Locate the cell with the specified text and output its (X, Y) center coordinate. 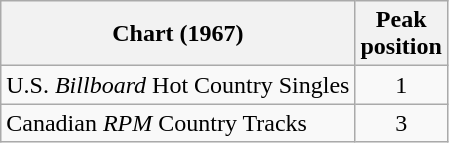
Chart (1967) (178, 34)
Canadian RPM Country Tracks (178, 123)
3 (401, 123)
Peakposition (401, 34)
1 (401, 85)
U.S. Billboard Hot Country Singles (178, 85)
